Return the [X, Y] coordinate for the center point of the cell that contains the specified text.  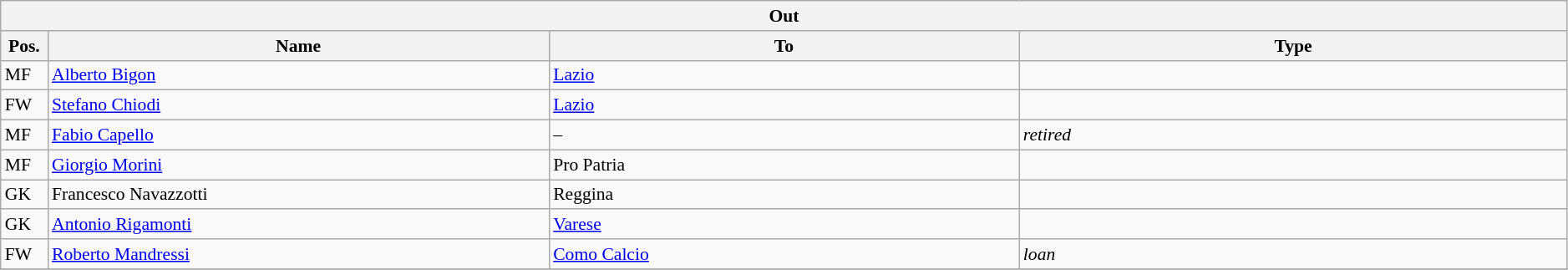
Francesco Navazzotti [298, 195]
loan [1293, 254]
Varese [784, 225]
To [784, 46]
– [784, 135]
Name [298, 46]
Pos. [24, 46]
Pro Patria [784, 165]
retired [1293, 135]
Alberto Bigon [298, 75]
Como Calcio [784, 254]
Roberto Mandressi [298, 254]
Fabio Capello [298, 135]
Type [1293, 46]
Stefano Chiodi [298, 105]
Out [784, 16]
Reggina [784, 195]
Antonio Rigamonti [298, 225]
Giorgio Morini [298, 165]
